Extract the [x, y] coordinate from the center of the cell holding the provided text.  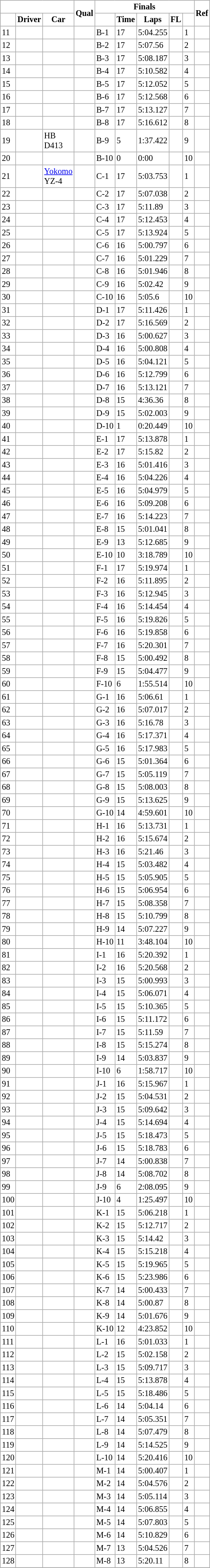
5:20.568 [152, 968]
5:09.208 [152, 504]
61 [8, 697]
120 [8, 1458]
B-2 [105, 45]
5:04.255 [152, 33]
Qual [84, 13]
J-9 [105, 1187]
B-3 [105, 59]
71 [8, 826]
K-9 [105, 1316]
M-6 [105, 1535]
5:15.967 [152, 1084]
5:16.78 [152, 723]
5:17.983 [152, 749]
5:01.033 [152, 1342]
24 [8, 220]
5:14.525 [152, 1445]
M-3 [105, 1497]
5:15.674 [152, 839]
5:07.803 [152, 1523]
103 [8, 1239]
I-9 [105, 1058]
85 [8, 1007]
5:06.071 [152, 994]
L-7 [105, 1419]
I-4 [105, 994]
5:11.895 [152, 581]
5:07.227 [152, 929]
5:08.187 [152, 59]
5:00.627 [152, 336]
32 [8, 323]
C-5 [105, 233]
G-2 [105, 710]
Ref [202, 13]
5:01.364 [152, 761]
40 [8, 426]
5:00.87 [152, 1303]
0 [126, 158]
5:12.453 [152, 220]
5:12.568 [152, 97]
106 [8, 1277]
5:00.797 [152, 246]
5:13.625 [152, 800]
5:05.905 [152, 878]
67 [8, 775]
55 [8, 620]
H-7 [105, 904]
5:20.301 [152, 646]
28 [8, 271]
5:10.829 [152, 1535]
5:08.003 [152, 787]
5:12.945 [152, 594]
4:23.852 [152, 1329]
F-10 [105, 684]
5:18.486 [152, 1394]
95 [8, 1136]
J-6 [105, 1148]
116 [8, 1406]
E-2 [105, 452]
D-3 [105, 336]
5:05.6 [152, 297]
L-4 [105, 1380]
5:04.226 [152, 478]
88 [8, 1045]
5:12.717 [152, 1226]
79 [8, 929]
Finals [144, 7]
L-5 [105, 1394]
45 [8, 491]
G-8 [105, 787]
5:13.127 [152, 110]
K-4 [105, 1252]
36 [8, 375]
53 [8, 594]
E-7 [105, 517]
57 [8, 646]
5:05.119 [152, 775]
5:12.052 [152, 84]
M-5 [105, 1523]
20 [8, 158]
27 [8, 259]
125 [8, 1523]
5:02.42 [152, 285]
5:07.56 [152, 45]
J-2 [105, 1097]
5:19.858 [152, 633]
30 [8, 297]
H-4 [105, 865]
5:00.433 [152, 1290]
G-4 [105, 736]
5:11.59 [152, 1033]
5:01.946 [152, 271]
L-3 [105, 1368]
83 [8, 981]
C-7 [105, 259]
E-4 [105, 478]
97 [8, 1161]
5:19.974 [152, 568]
D-9 [105, 413]
I-6 [105, 1019]
C-3 [105, 207]
HB D413 [58, 141]
5:09.642 [152, 1110]
5:02.158 [152, 1355]
104 [8, 1252]
5:01.041 [152, 529]
5:11.426 [152, 310]
5:19.826 [152, 620]
I-3 [105, 981]
M-7 [105, 1548]
E-3 [105, 465]
60 [8, 684]
Time [126, 20]
H-10 [105, 942]
D-10 [105, 426]
5:06.61 [152, 697]
62 [8, 710]
K-3 [105, 1239]
109 [8, 1316]
M-2 [105, 1484]
5:02.003 [152, 413]
F-8 [105, 658]
5:14.223 [152, 517]
3:18.789 [152, 555]
5:08.702 [152, 1174]
5:06.954 [152, 890]
C-9 [105, 285]
Car [58, 20]
86 [8, 1019]
D-4 [105, 349]
FL [176, 20]
D-6 [105, 375]
26 [8, 246]
121 [8, 1471]
122 [8, 1484]
127 [8, 1548]
C-2 [105, 194]
G-9 [105, 800]
100 [8, 1200]
5:20.416 [152, 1458]
94 [8, 1123]
64 [8, 736]
4:59.601 [152, 813]
5:14.42 [152, 1239]
5:13.731 [152, 826]
82 [8, 968]
98 [8, 1174]
58 [8, 658]
F-4 [105, 607]
C-6 [105, 246]
5:20.392 [152, 955]
1:58.717 [152, 1071]
113 [8, 1368]
43 [8, 465]
D-8 [105, 400]
5:06.855 [152, 1509]
D-2 [105, 323]
5:01.229 [152, 259]
0:00 [152, 158]
F-9 [105, 671]
H-6 [105, 890]
F-1 [105, 568]
107 [8, 1290]
33 [8, 336]
I-5 [105, 1007]
H-2 [105, 839]
L-6 [105, 1406]
21 [8, 176]
22 [8, 194]
5:06.218 [152, 1213]
5:16.569 [152, 323]
5:04.121 [152, 362]
19 [8, 141]
B-6 [105, 97]
65 [8, 749]
111 [8, 1342]
89 [8, 1058]
5:00.993 [152, 981]
M-4 [105, 1509]
B-4 [105, 71]
M-8 [105, 1561]
B-10 [105, 158]
K-7 [105, 1290]
5:01.416 [152, 465]
5:18.473 [152, 1136]
L-8 [105, 1432]
Yokomo YZ-4 [58, 176]
G-5 [105, 749]
1:25.497 [152, 1200]
F-6 [105, 633]
2:08.095 [152, 1187]
I-10 [105, 1071]
G-3 [105, 723]
37 [8, 388]
D-7 [105, 388]
76 [8, 890]
5:00.808 [152, 349]
J-7 [105, 1161]
I-7 [105, 1033]
119 [8, 1445]
5:03.482 [152, 865]
5:11.172 [152, 1019]
77 [8, 904]
I-1 [105, 955]
F-5 [105, 620]
5:07.038 [152, 194]
G-6 [105, 761]
5:10.582 [152, 71]
H-5 [105, 878]
117 [8, 1419]
F-3 [105, 594]
E-9 [105, 542]
38 [8, 400]
112 [8, 1355]
5:08.358 [152, 904]
Laps [152, 20]
B-1 [105, 33]
K-6 [105, 1277]
J-3 [105, 1110]
5:05.114 [152, 1497]
5:12.685 [152, 542]
I-2 [105, 968]
69 [8, 800]
D-1 [105, 310]
123 [8, 1497]
92 [8, 1097]
93 [8, 1110]
5:19.965 [152, 1265]
73 [8, 852]
L-1 [105, 1342]
5:10.799 [152, 916]
5:17.371 [152, 736]
91 [8, 1084]
50 [8, 555]
5:04.14 [152, 1406]
81 [8, 955]
5:07.017 [152, 710]
41 [8, 439]
B-9 [105, 141]
5:14.454 [152, 607]
126 [8, 1535]
5:00.407 [152, 1471]
68 [8, 787]
J-5 [105, 1136]
G-10 [105, 813]
5:23.986 [152, 1277]
51 [8, 568]
70 [8, 813]
80 [8, 942]
M-1 [105, 1471]
23 [8, 207]
1:55.514 [152, 684]
47 [8, 517]
105 [8, 1265]
E-8 [105, 529]
J-10 [105, 1200]
49 [8, 542]
5:13.924 [152, 233]
K-2 [105, 1226]
J-8 [105, 1174]
K-10 [105, 1329]
1:37.422 [152, 141]
K-1 [105, 1213]
5:07.479 [152, 1432]
5:10.365 [152, 1007]
5:04.526 [152, 1548]
5:14.694 [152, 1123]
56 [8, 633]
78 [8, 916]
31 [8, 310]
H-8 [105, 916]
29 [8, 285]
5:12.799 [152, 375]
J-4 [105, 1123]
101 [8, 1213]
96 [8, 1148]
42 [8, 452]
118 [8, 1432]
74 [8, 865]
5:01.676 [152, 1316]
114 [8, 1380]
63 [8, 723]
84 [8, 994]
75 [8, 878]
46 [8, 504]
E-10 [105, 555]
115 [8, 1394]
5:04.531 [152, 1097]
5:18.783 [152, 1148]
G-1 [105, 697]
C-4 [105, 220]
J-1 [105, 1084]
B-8 [105, 123]
59 [8, 671]
5:04.576 [152, 1484]
18 [8, 123]
128 [8, 1561]
L-9 [105, 1445]
5:16.612 [152, 123]
5:04.979 [152, 491]
5:00.838 [152, 1161]
25 [8, 233]
90 [8, 1071]
F-2 [105, 581]
48 [8, 529]
35 [8, 362]
39 [8, 413]
E-6 [105, 504]
72 [8, 839]
66 [8, 761]
34 [8, 349]
L-10 [105, 1458]
I-8 [105, 1045]
L-2 [105, 1355]
5:05.351 [152, 1419]
B-7 [105, 110]
124 [8, 1509]
5:09.717 [152, 1368]
C-1 [105, 176]
H-1 [105, 826]
5:20.11 [152, 1561]
5:04.477 [152, 671]
54 [8, 607]
5:21.46 [152, 852]
110 [8, 1329]
5:13.121 [152, 388]
108 [8, 1303]
5:15.82 [152, 452]
5:00.492 [152, 658]
C-8 [105, 271]
3:48.104 [152, 942]
44 [8, 478]
H-3 [105, 852]
E-1 [105, 439]
5:11.89 [152, 207]
102 [8, 1226]
5:03.753 [152, 176]
K-8 [105, 1303]
52 [8, 581]
B-5 [105, 84]
4:36.36 [152, 400]
C-10 [105, 297]
99 [8, 1187]
K-5 [105, 1265]
G-7 [105, 775]
H-9 [105, 929]
E-5 [105, 491]
5:15.274 [152, 1045]
5:15.218 [152, 1252]
F-7 [105, 646]
D-5 [105, 362]
Driver [29, 20]
5:03.837 [152, 1058]
87 [8, 1033]
0:20.449 [152, 426]
